Pinpoint the cell where the given text exists, returning its (X, Y) midpoint coordinate. 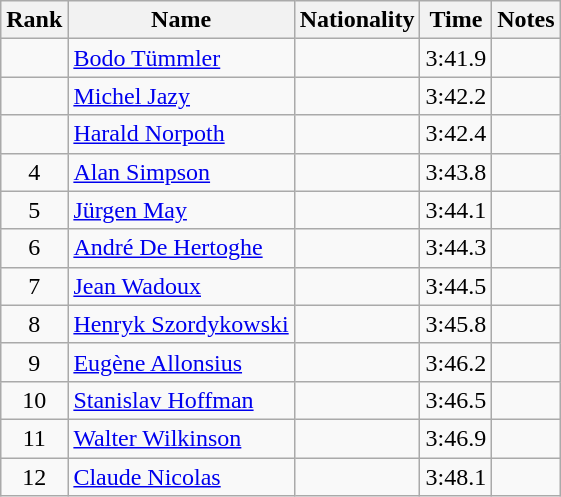
3:43.8 (456, 172)
6 (34, 248)
3:48.1 (456, 477)
Stanislav Hoffman (181, 400)
4 (34, 172)
Rank (34, 20)
Walter Wilkinson (181, 438)
7 (34, 286)
Alan Simpson (181, 172)
3:42.4 (456, 134)
Jean Wadoux (181, 286)
9 (34, 362)
3:44.3 (456, 248)
Time (456, 20)
3:46.5 (456, 400)
Notes (526, 20)
3:41.9 (456, 58)
Michel Jazy (181, 96)
André De Hertoghe (181, 248)
Name (181, 20)
3:45.8 (456, 324)
8 (34, 324)
12 (34, 477)
3:44.1 (456, 210)
Eugène Allonsius (181, 362)
3:46.9 (456, 438)
11 (34, 438)
Harald Norpoth (181, 134)
5 (34, 210)
3:44.5 (456, 286)
Jürgen May (181, 210)
10 (34, 400)
3:42.2 (456, 96)
Bodo Tümmler (181, 58)
Claude Nicolas (181, 477)
Nationality (357, 20)
3:46.2 (456, 362)
Henryk Szordykowski (181, 324)
